Determine the (x, y) coordinate at the center of the cell enclosing the given text.  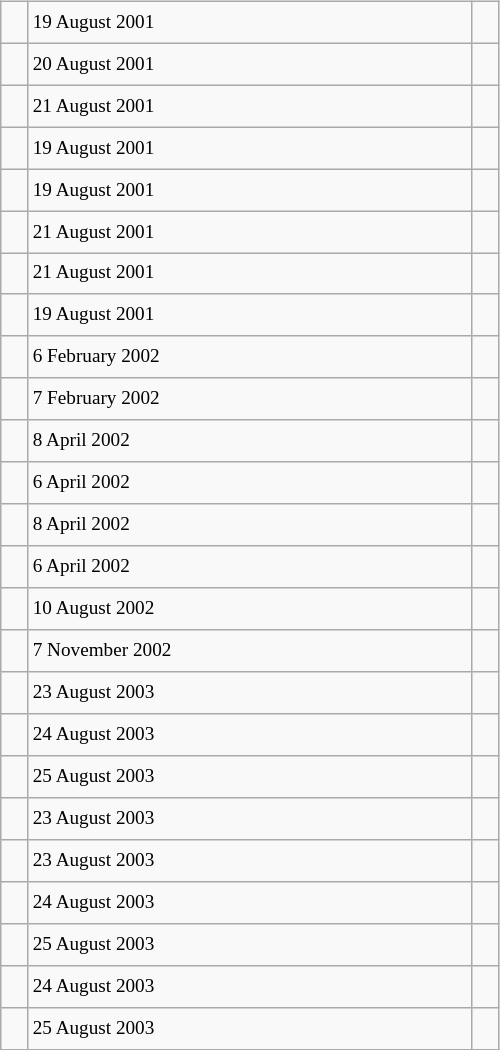
10 August 2002 (250, 609)
20 August 2001 (250, 64)
7 February 2002 (250, 399)
7 November 2002 (250, 651)
6 February 2002 (250, 357)
